Determine the [X, Y] coordinate at the center of the cell enclosing the given text.  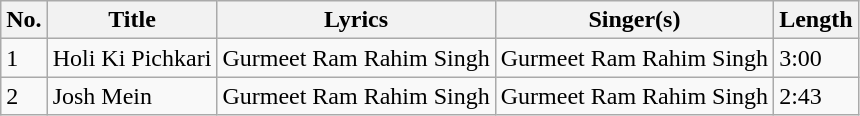
1 [24, 58]
Length [816, 20]
Singer(s) [634, 20]
Lyrics [356, 20]
Josh Mein [132, 96]
2 [24, 96]
No. [24, 20]
2:43 [816, 96]
Holi Ki Pichkari [132, 58]
Title [132, 20]
3:00 [816, 58]
